Pinpoint the cell where the given text exists, returning its [x, y] midpoint coordinate. 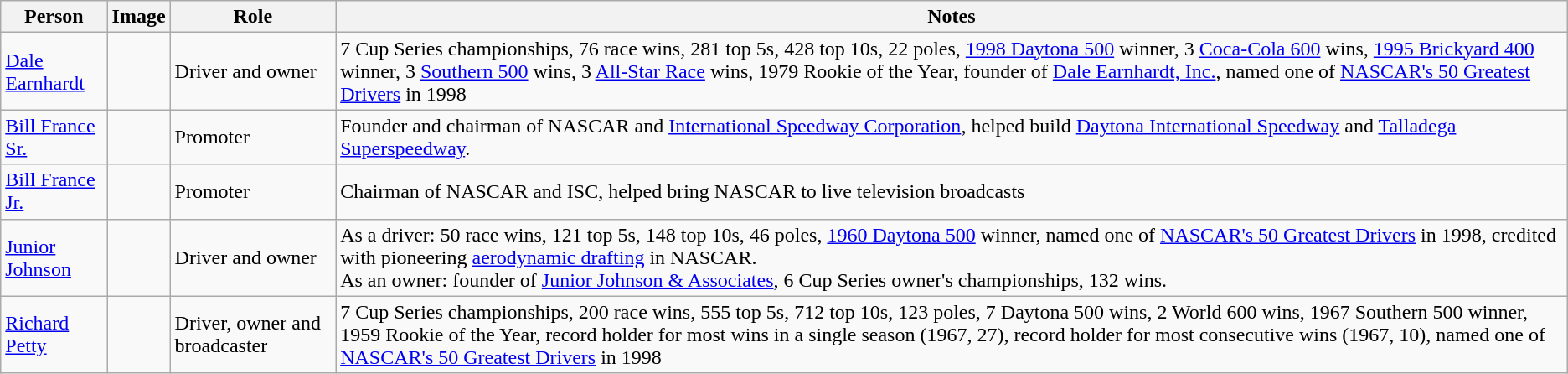
Chairman of NASCAR and ISC, helped bring NASCAR to live television broadcasts [952, 191]
Richard Petty [54, 335]
Notes [952, 17]
Role [253, 17]
Founder and chairman of NASCAR and International Speedway Corporation, helped build Daytona International Speedway and Talladega Superspeedway. [952, 138]
Bill France Sr. [54, 138]
Image [139, 17]
Person [54, 17]
Bill France Jr. [54, 191]
Driver, owner and broadcaster [253, 335]
Dale Earnhardt [54, 71]
Junior Johnson [54, 257]
